Extract the (X, Y) coordinate from the center of the cell holding the provided text.  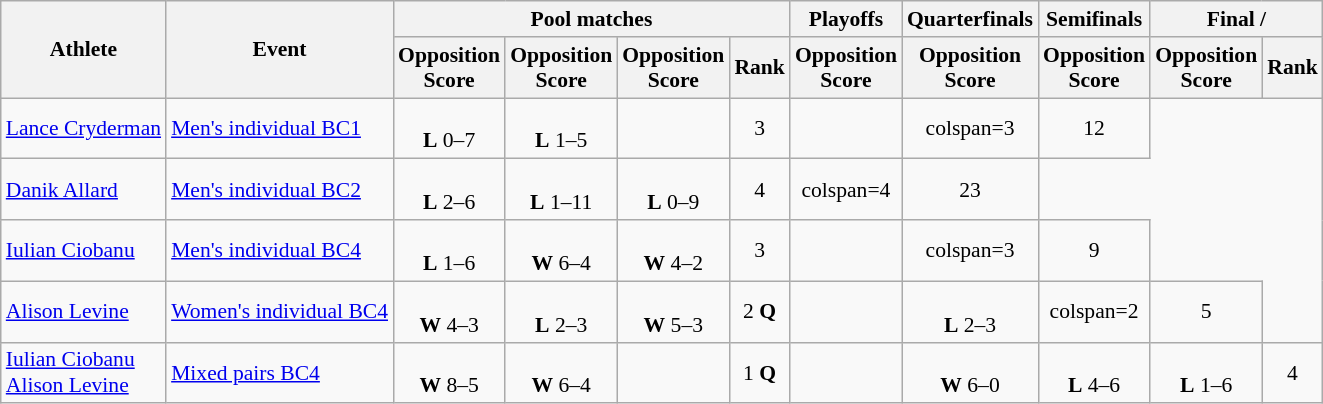
Men's individual BC4 (280, 250)
Pool matches (592, 19)
colspan=2 (1094, 312)
L 0–7 (449, 128)
W 4–3 (449, 312)
9 (1094, 250)
Iulian CiobanuAlison Levine (84, 372)
W 6–0 (970, 372)
2 Q (760, 312)
23 (970, 190)
Quarterfinals (970, 19)
L 0–9 (673, 190)
L 1–11 (561, 190)
Women's individual BC4 (280, 312)
Semifinals (1094, 19)
1 Q (760, 372)
Mixed pairs BC4 (280, 372)
Danik Allard (84, 190)
Playoffs (846, 19)
L 2–6 (449, 190)
L 1–5 (561, 128)
5 (1206, 312)
W 4–2 (673, 250)
Event (280, 50)
W 8–5 (449, 372)
Iulian Ciobanu (84, 250)
12 (1094, 128)
Men's individual BC2 (280, 190)
Alison Levine (84, 312)
Athlete (84, 50)
Lance Cryderman (84, 128)
L 4–6 (1094, 372)
colspan=4 (846, 190)
Men's individual BC1 (280, 128)
W 5–3 (673, 312)
Final / (1236, 19)
